Identify which cell holds the provided text, then report its (x, y) central coordinate. 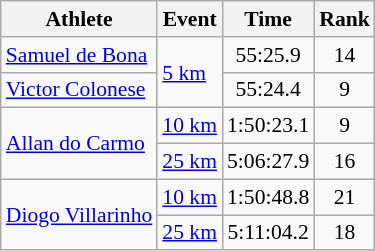
14 (344, 55)
5:11:04.2 (268, 233)
Athlete (80, 19)
5 km (190, 72)
Diogo Villarinho (80, 214)
1:50:23.1 (268, 126)
Event (190, 19)
21 (344, 197)
18 (344, 233)
16 (344, 162)
55:24.4 (268, 90)
Victor Colonese (80, 90)
5:06:27.9 (268, 162)
Time (268, 19)
Samuel de Bona (80, 55)
Rank (344, 19)
Allan do Carmo (80, 144)
1:50:48.8 (268, 197)
55:25.9 (268, 55)
